Pinpoint the cell where the given text exists, returning its (X, Y) midpoint coordinate. 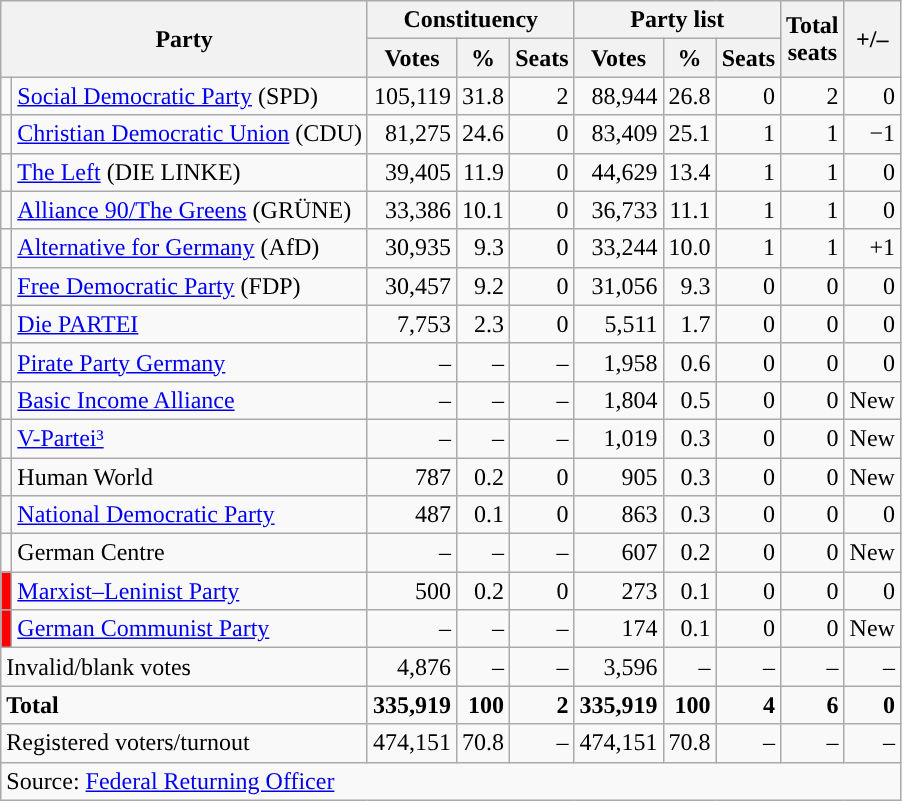
5,511 (618, 324)
83,409 (618, 134)
+/– (872, 39)
500 (412, 591)
25.1 (690, 134)
863 (618, 515)
German Centre (190, 553)
Free Democratic Party (FDP) (190, 286)
13.4 (690, 172)
273 (618, 591)
30,935 (412, 248)
7,753 (412, 324)
36,733 (618, 210)
1,804 (618, 400)
Party list (678, 20)
4,876 (412, 667)
Pirate Party Germany (190, 362)
6 (813, 705)
26.8 (690, 96)
9.2 (484, 286)
0.6 (690, 362)
44,629 (618, 172)
33,244 (618, 248)
4 (748, 705)
Totalseats (813, 39)
33,386 (412, 210)
Christian Democratic Union (CDU) (190, 134)
174 (618, 629)
−1 (872, 134)
Basic Income Alliance (190, 400)
1.7 (690, 324)
11.9 (484, 172)
1,019 (618, 438)
787 (412, 477)
+1 (872, 248)
31.8 (484, 96)
31,056 (618, 286)
Alliance 90/The Greens (GRÜNE) (190, 210)
10.0 (690, 248)
Alternative for Germany (AfD) (190, 248)
Human World (190, 477)
105,119 (412, 96)
Source: Federal Returning Officer (451, 781)
Registered voters/turnout (184, 743)
39,405 (412, 172)
Total (184, 705)
11.1 (690, 210)
81,275 (412, 134)
Marxist–Leninist Party (190, 591)
Social Democratic Party (SPD) (190, 96)
Die PARTEI (190, 324)
10.1 (484, 210)
88,944 (618, 96)
German Communist Party (190, 629)
Invalid/blank votes (184, 667)
3,596 (618, 667)
National Democratic Party (190, 515)
0.5 (690, 400)
905 (618, 477)
607 (618, 553)
Constituency (470, 20)
30,457 (412, 286)
2.3 (484, 324)
487 (412, 515)
V-Partei³ (190, 438)
24.6 (484, 134)
The Left (DIE LINKE) (190, 172)
1,958 (618, 362)
Party (184, 39)
